Determine the (X, Y) coordinate at the center of the cell enclosing the given text.  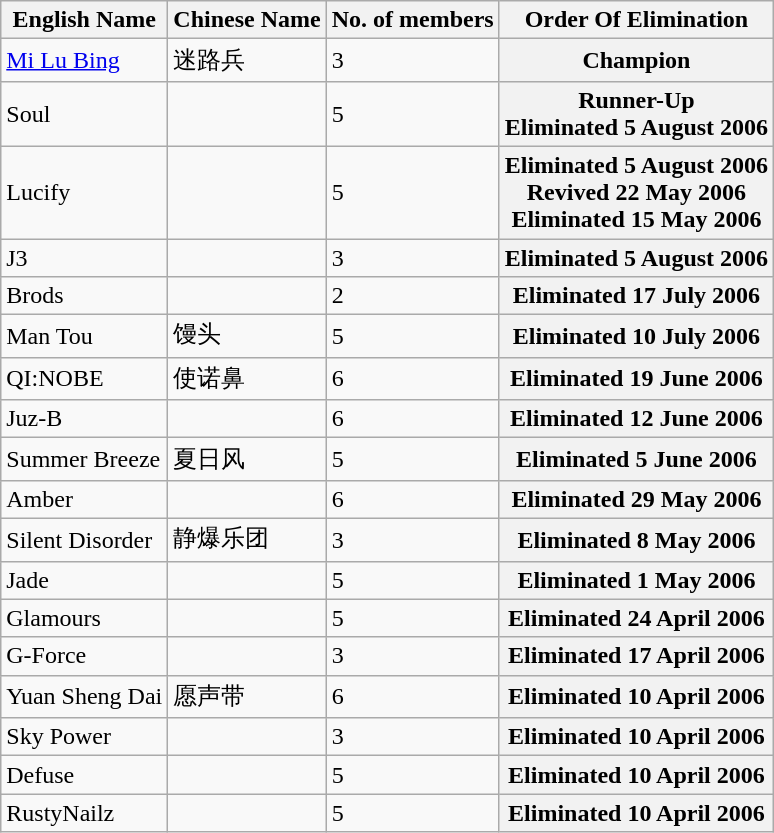
使诺鼻 (247, 378)
Juz-B (84, 419)
Brods (84, 296)
Eliminated 17 July 2006 (636, 296)
夏日风 (247, 460)
J3 (84, 257)
2 (412, 296)
No. of members (412, 20)
Eliminated 5 August 2006Revived 22 May 2006Eliminated 15 May 2006 (636, 192)
Eliminated 29 May 2006 (636, 499)
Eliminated 5 August 2006 (636, 257)
Glamours (84, 618)
Defuse (84, 775)
Runner-UpEliminated 5 August 2006 (636, 114)
迷路兵 (247, 60)
Lucify (84, 192)
Eliminated 12 June 2006 (636, 419)
Silent Disorder (84, 540)
Eliminated 1 May 2006 (636, 580)
愿声带 (247, 696)
Champion (636, 60)
Soul (84, 114)
馒头 (247, 336)
Eliminated 24 April 2006 (636, 618)
Jade (84, 580)
Summer Breeze (84, 460)
Sky Power (84, 737)
English Name (84, 20)
Chinese Name (247, 20)
G-Force (84, 656)
Amber (84, 499)
Eliminated 8 May 2006 (636, 540)
Yuan Sheng Dai (84, 696)
Man Tou (84, 336)
Eliminated 10 July 2006 (636, 336)
静爆乐团 (247, 540)
QI:NOBE (84, 378)
Eliminated 17 April 2006 (636, 656)
Mi Lu Bing (84, 60)
Eliminated 5 June 2006 (636, 460)
RustyNailz (84, 813)
Order Of Elimination (636, 20)
Eliminated 19 June 2006 (636, 378)
